Capture the cell that displays the provided text and extract its [x, y] central coordinate. 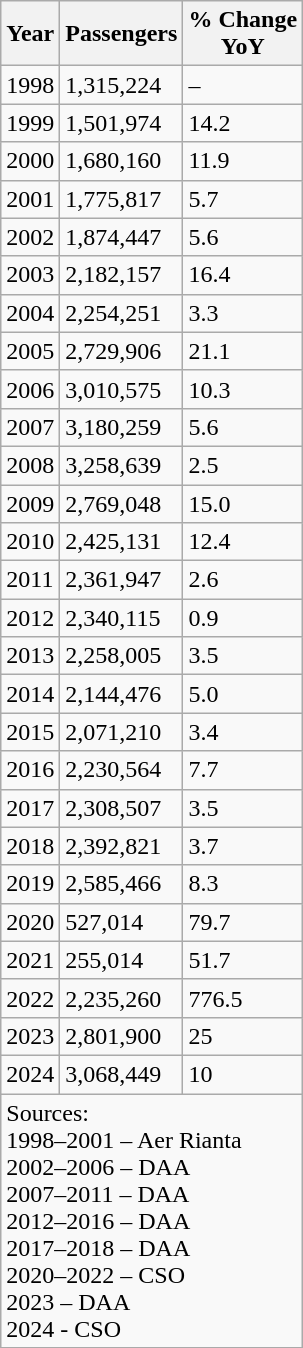
2,235,260 [122, 998]
1,775,817 [122, 199]
0.9 [243, 618]
16.4 [243, 275]
51.7 [243, 960]
2,801,900 [122, 1036]
14.2 [243, 123]
2,729,906 [122, 351]
2.6 [243, 580]
2023 [30, 1036]
2,308,507 [122, 808]
2017 [30, 808]
2003 [30, 275]
2006 [30, 389]
– [243, 85]
Sources:1998–2001 – Aer Rianta 2002–2006 – DAA 2007–2011 – DAA 2012–2016 – DAA 2017–2018 – DAA 2020–2022 – CSO 2023 – DAA 2024 - CSO [152, 1221]
2022 [30, 998]
3,180,259 [122, 427]
2014 [30, 694]
% ChangeYoY [243, 34]
2,425,131 [122, 542]
Passengers [122, 34]
2016 [30, 770]
5.7 [243, 199]
2010 [30, 542]
255,014 [122, 960]
3,068,449 [122, 1074]
2,254,251 [122, 313]
2,340,115 [122, 618]
2002 [30, 237]
2,769,048 [122, 503]
Year [30, 34]
10 [243, 1074]
2,144,476 [122, 694]
3.7 [243, 846]
8.3 [243, 884]
12.4 [243, 542]
2,230,564 [122, 770]
2015 [30, 732]
2007 [30, 427]
2005 [30, 351]
2000 [30, 161]
527,014 [122, 922]
2018 [30, 846]
1999 [30, 123]
2.5 [243, 465]
2001 [30, 199]
2,585,466 [122, 884]
2024 [30, 1074]
10.3 [243, 389]
776.5 [243, 998]
3.3 [243, 313]
2021 [30, 960]
2,258,005 [122, 656]
1,315,224 [122, 85]
2008 [30, 465]
25 [243, 1036]
2013 [30, 656]
5.0 [243, 694]
2004 [30, 313]
2,392,821 [122, 846]
2009 [30, 503]
2020 [30, 922]
15.0 [243, 503]
1,680,160 [122, 161]
7.7 [243, 770]
2019 [30, 884]
3.4 [243, 732]
2,071,210 [122, 732]
3,010,575 [122, 389]
2012 [30, 618]
2011 [30, 580]
79.7 [243, 922]
2,361,947 [122, 580]
21.1 [243, 351]
3,258,639 [122, 465]
1,501,974 [122, 123]
1,874,447 [122, 237]
11.9 [243, 161]
1998 [30, 85]
2,182,157 [122, 275]
